Extract the [X, Y] coordinate from the center of the cell holding the provided text.  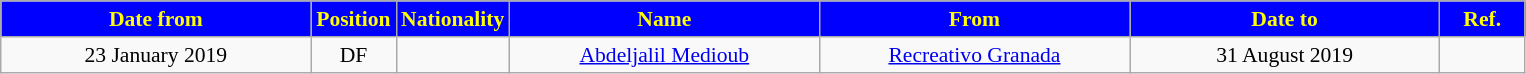
Nationality [452, 19]
31 August 2019 [1285, 55]
DF [354, 55]
From [974, 19]
Abdeljalil Medioub [664, 55]
23 January 2019 [156, 55]
Date from [156, 19]
Recreativo Granada [974, 55]
Name [664, 19]
Position [354, 19]
Date to [1285, 19]
Ref. [1482, 19]
